Provide the (x, y) coordinate of the cell's center where the given text is located.  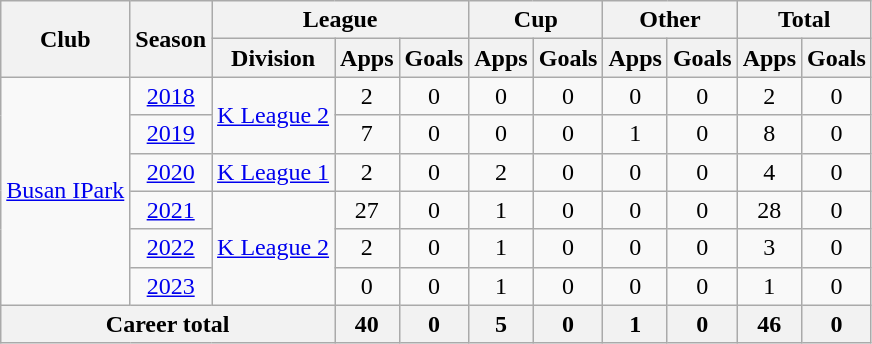
2023 (171, 286)
2021 (171, 210)
7 (367, 134)
2020 (171, 172)
Busan IPark (66, 191)
Career total (168, 324)
2018 (171, 96)
40 (367, 324)
Total (804, 20)
28 (769, 210)
League (340, 20)
27 (367, 210)
Club (66, 39)
Cup (536, 20)
4 (769, 172)
5 (501, 324)
Other (670, 20)
Season (171, 39)
3 (769, 248)
2019 (171, 134)
2022 (171, 248)
Division (274, 58)
8 (769, 134)
46 (769, 324)
K League 1 (274, 172)
